Detect which cell encompasses the target text, then output its (x, y) center coordinate. 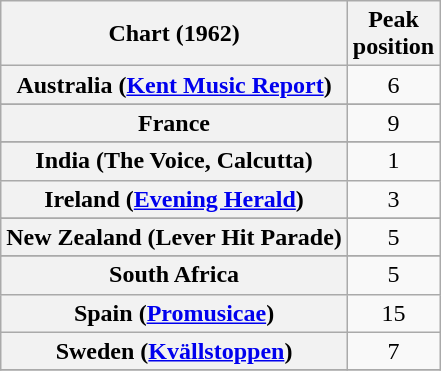
3 (393, 199)
6 (393, 85)
15 (393, 313)
Sweden (Kvällstoppen) (174, 351)
South Africa (174, 275)
1 (393, 161)
India (The Voice, Calcutta) (174, 161)
Peakposition (393, 34)
France (174, 123)
Australia (Kent Music Report) (174, 85)
Chart (1962) (174, 34)
Ireland (Evening Herald) (174, 199)
7 (393, 351)
New Zealand (Lever Hit Parade) (174, 237)
9 (393, 123)
Spain (Promusicae) (174, 313)
